Detect which cell encompasses the target text, then output its (X, Y) center coordinate. 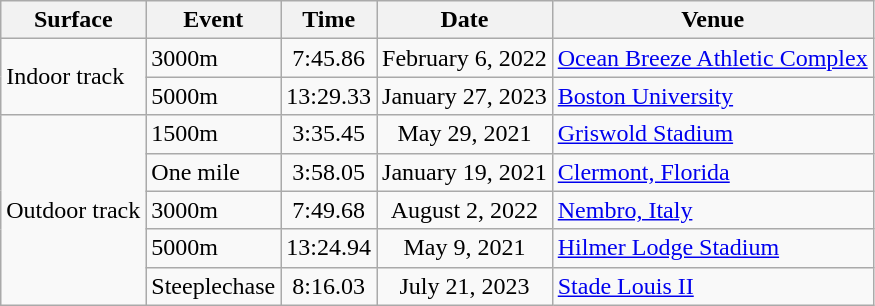
February 6, 2022 (465, 58)
Indoor track (74, 77)
13:24.94 (329, 248)
May 9, 2021 (465, 248)
Boston University (712, 96)
Outdoor track (74, 210)
8:16.03 (329, 286)
Ocean Breeze Athletic Complex (712, 58)
3:58.05 (329, 172)
August 2, 2022 (465, 210)
May 29, 2021 (465, 134)
7:45.86 (329, 58)
3:35.45 (329, 134)
Steeplechase (214, 286)
One mile (214, 172)
January 19, 2021 (465, 172)
Clermont, Florida (712, 172)
Time (329, 20)
January 27, 2023 (465, 96)
July 21, 2023 (465, 286)
Surface (74, 20)
Nembro, Italy (712, 210)
Griswold Stadium (712, 134)
7:49.68 (329, 210)
1500m (214, 134)
13:29.33 (329, 96)
Event (214, 20)
Venue (712, 20)
Stade Louis II (712, 286)
Date (465, 20)
Hilmer Lodge Stadium (712, 248)
